Detect which cell encompasses the target text, then output its [X, Y] center coordinate. 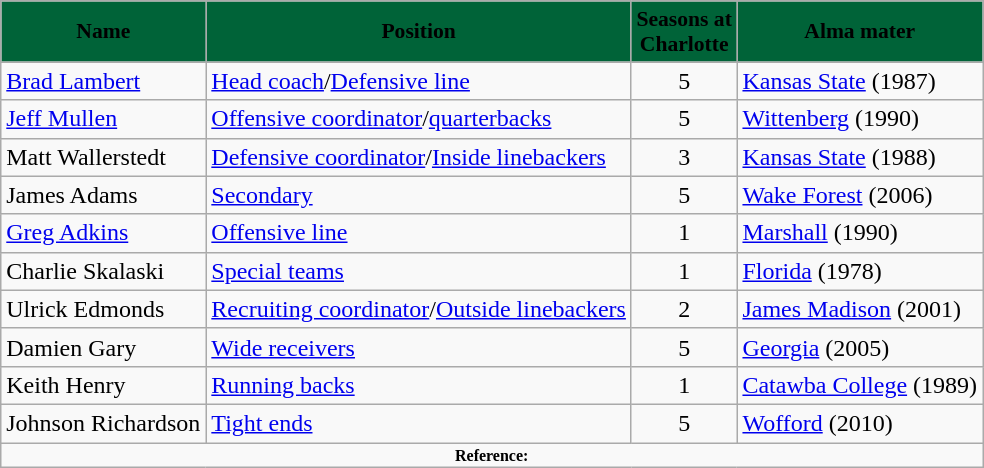
Jeff Mullen [104, 119]
James Madison (2001) [860, 309]
Name [104, 32]
Marshall (1990) [860, 233]
Position [419, 32]
Catawba College (1989) [860, 385]
Charlie Skalaski [104, 271]
Secondary [419, 195]
3 [684, 157]
Ulrick Edmonds [104, 309]
Wofford (2010) [860, 423]
Damien Gary [104, 347]
2 [684, 309]
Greg Adkins [104, 233]
Kansas State (1988) [860, 157]
Georgia (2005) [860, 347]
Alma mater [860, 32]
Wake Forest (2006) [860, 195]
Florida (1978) [860, 271]
Brad Lambert [104, 81]
Wittenberg (1990) [860, 119]
Johnson Richardson [104, 423]
Reference: [492, 454]
Wide receivers [419, 347]
Tight ends [419, 423]
James Adams [104, 195]
Keith Henry [104, 385]
Seasons atCharlotte [684, 32]
Recruiting coordinator/Outside linebackers [419, 309]
Running backs [419, 385]
Special teams [419, 271]
Offensive line [419, 233]
Matt Wallerstedt [104, 157]
Defensive coordinator/Inside linebackers [419, 157]
Head coach/Defensive line [419, 81]
Kansas State (1987) [860, 81]
Offensive coordinator/quarterbacks [419, 119]
